Scan for the cell matching the given text and deliver its [X, Y] coordinate at center. 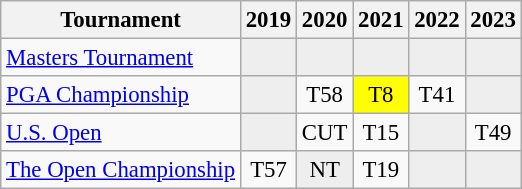
PGA Championship [121, 95]
T15 [381, 133]
2022 [437, 20]
T57 [268, 170]
NT [325, 170]
T8 [381, 95]
T58 [325, 95]
Masters Tournament [121, 58]
2020 [325, 20]
CUT [325, 133]
2019 [268, 20]
2021 [381, 20]
T49 [493, 133]
T41 [437, 95]
U.S. Open [121, 133]
T19 [381, 170]
2023 [493, 20]
Tournament [121, 20]
The Open Championship [121, 170]
